Identify which cell holds the provided text, then report its [x, y] central coordinate. 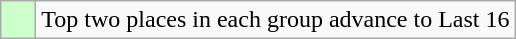
Top two places in each group advance to Last 16 [276, 20]
